Locate the cell with the specified text and output its [X, Y] center coordinate. 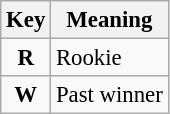
Key [26, 20]
R [26, 58]
W [26, 95]
Rookie [110, 58]
Past winner [110, 95]
Meaning [110, 20]
